Detect which cell encompasses the target text, then output its [x, y] center coordinate. 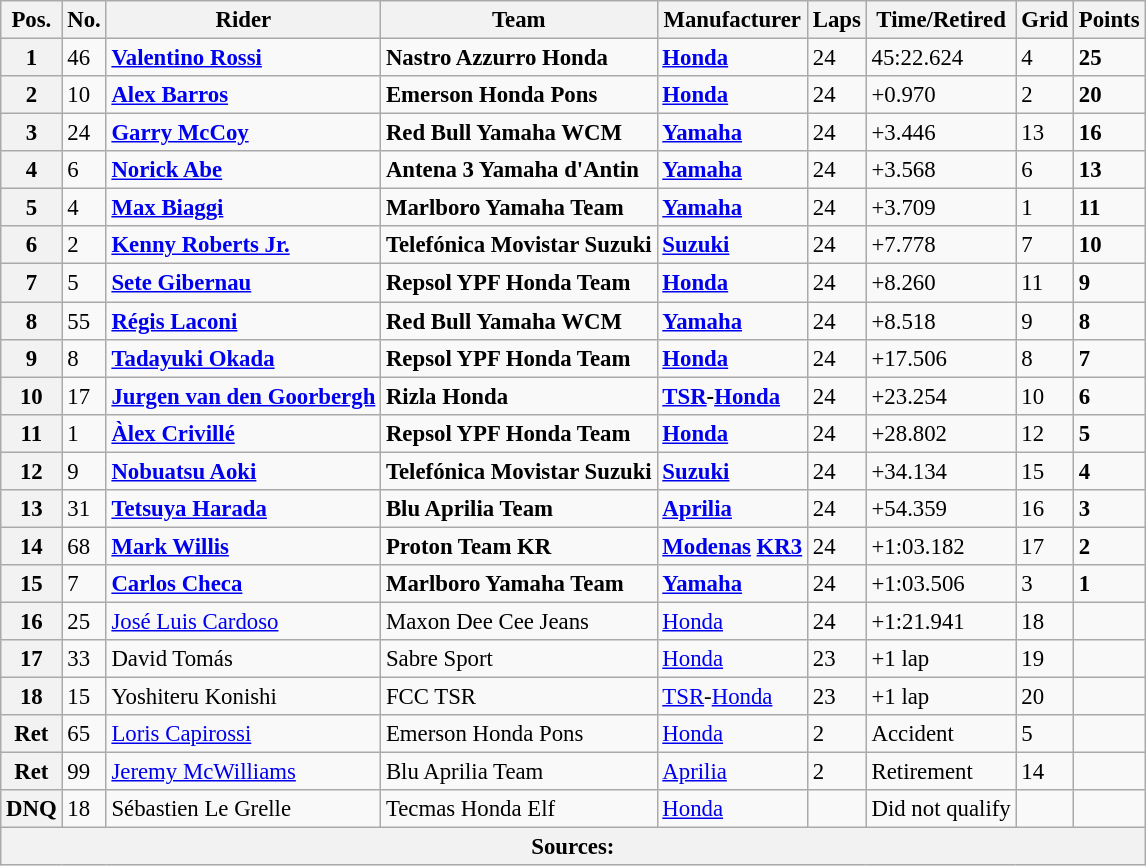
DNQ [32, 809]
Sources: [573, 847]
+54.359 [941, 509]
Yoshiteru Konishi [243, 697]
+28.802 [941, 433]
Modenas KR3 [732, 546]
+23.254 [941, 396]
Accident [941, 734]
Valentino Rossi [243, 58]
FCC TSR [519, 697]
Manufacturer [732, 20]
+3.709 [941, 208]
Tetsuya Harada [243, 509]
+1:21.941 [941, 621]
+0.970 [941, 95]
Maxon Dee Cee Jeans [519, 621]
Laps [836, 20]
Retirement [941, 772]
Rider [243, 20]
Sébastien Le Grelle [243, 809]
Alex Barros [243, 95]
Rizla Honda [519, 396]
Team [519, 20]
+8.260 [941, 283]
Nobuatsu Aoki [243, 471]
Sabre Sport [519, 659]
Sete Gibernau [243, 283]
45:22.624 [941, 58]
Proton Team KR [519, 546]
+3.568 [941, 170]
Loris Capirossi [243, 734]
+34.134 [941, 471]
Mark Willis [243, 546]
Nastro Azzurro Honda [519, 58]
+1:03.182 [941, 546]
Pos. [32, 20]
Àlex Crivillé [243, 433]
+7.778 [941, 245]
31 [84, 509]
65 [84, 734]
46 [84, 58]
99 [84, 772]
+17.506 [941, 358]
68 [84, 546]
Jurgen van den Goorbergh [243, 396]
Tecmas Honda Elf [519, 809]
55 [84, 321]
Carlos Checa [243, 584]
Grid [1044, 20]
Norick Abe [243, 170]
Did not qualify [941, 809]
+1:03.506 [941, 584]
José Luis Cardoso [243, 621]
Antena 3 Yamaha d'Antin [519, 170]
Garry McCoy [243, 133]
+8.518 [941, 321]
+3.446 [941, 133]
Max Biaggi [243, 208]
Régis Laconi [243, 321]
Points [1108, 20]
Time/Retired [941, 20]
Tadayuki Okada [243, 358]
David Tomás [243, 659]
19 [1044, 659]
33 [84, 659]
Jeremy McWilliams [243, 772]
No. [84, 20]
Kenny Roberts Jr. [243, 245]
